Search for the cell housing the specified text and yield its (x, y) center coordinate. 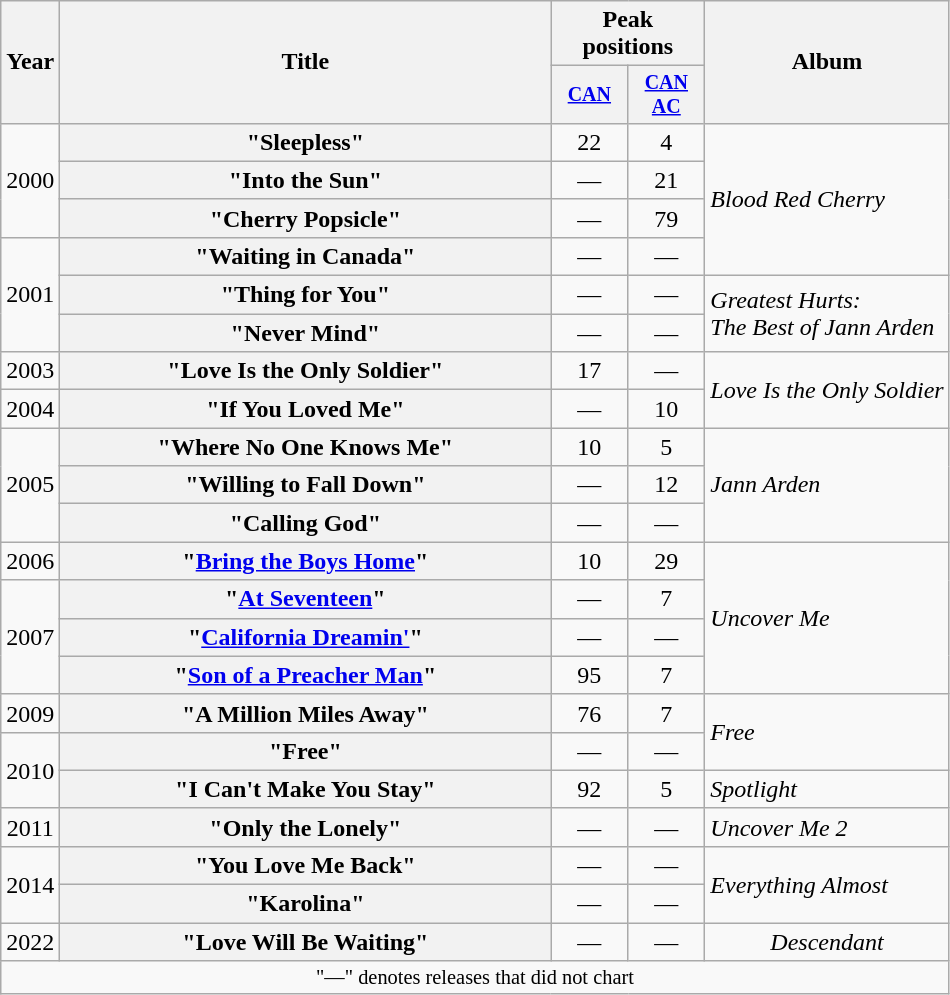
2001 (30, 294)
Peak positions (628, 34)
"Karolina" (306, 904)
"Thing for You" (306, 295)
4 (666, 142)
2006 (30, 561)
2007 (30, 637)
"Waiting in Canada" (306, 256)
95 (590, 675)
Free (827, 732)
17 (590, 371)
79 (666, 218)
Year (30, 62)
"You Love Me Back" (306, 865)
"A Million Miles Away" (306, 713)
2005 (30, 485)
"Only the Lonely" (306, 827)
"Calling God" (306, 523)
"I Can't Make You Stay" (306, 789)
2011 (30, 827)
CAN (590, 94)
"Where No One Knows Me" (306, 447)
"Willing to Fall Down" (306, 485)
29 (666, 561)
2022 (30, 942)
"Love Will Be Waiting" (306, 942)
2010 (30, 770)
2004 (30, 409)
2014 (30, 884)
Love Is the Only Soldier (827, 390)
"Free" (306, 751)
CAN AC (666, 94)
"Into the Sun" (306, 180)
"Cherry Popsicle" (306, 218)
21 (666, 180)
22 (590, 142)
"Never Mind" (306, 333)
92 (590, 789)
Spotlight (827, 789)
Jann Arden (827, 485)
76 (590, 713)
Greatest Hurts:The Best of Jann Arden (827, 314)
"At Seventeen" (306, 599)
"—" denotes releases that did not chart (475, 978)
2009 (30, 713)
Album (827, 62)
"California Dreamin'" (306, 637)
Everything Almost (827, 884)
Blood Red Cherry (827, 199)
Uncover Me 2 (827, 827)
2000 (30, 180)
Uncover Me (827, 618)
"Sleepless" (306, 142)
"Bring the Boys Home" (306, 561)
12 (666, 485)
Descendant (827, 942)
"If You Loved Me" (306, 409)
"Son of a Preacher Man" (306, 675)
2003 (30, 371)
"Love Is the Only Soldier" (306, 371)
Title (306, 62)
